Search for the cell housing the specified text and yield its (X, Y) center coordinate. 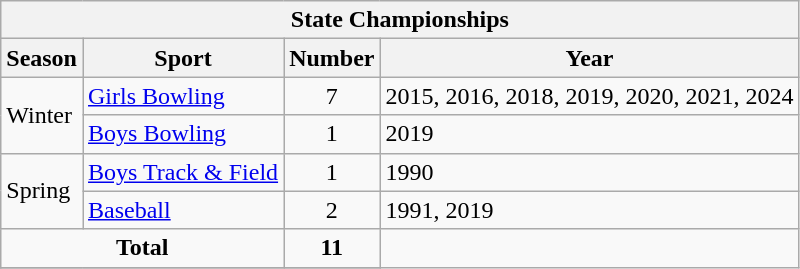
Year (590, 58)
7 (332, 96)
Winter (42, 115)
2 (332, 210)
Girls Bowling (182, 96)
Boys Bowling (182, 134)
Boys Track & Field (182, 172)
2015, 2016, 2018, 2019, 2020, 2021, 2024 (590, 96)
1991, 2019 (590, 210)
State Championships (400, 20)
Spring (42, 191)
11 (332, 248)
Number (332, 58)
Sport (182, 58)
Baseball (182, 210)
Season (42, 58)
2019 (590, 134)
Total (142, 248)
1990 (590, 172)
